Detect which cell encompasses the target text, then output its [x, y] center coordinate. 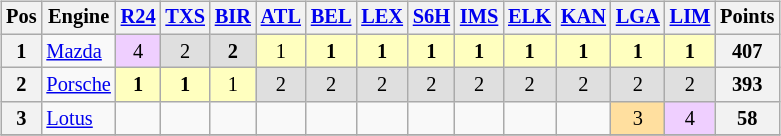
Lotus [78, 119]
LGA [638, 18]
Mazda [78, 51]
BIR [233, 18]
407 [747, 51]
58 [747, 119]
ATL [281, 18]
TXS [186, 18]
ELK [530, 18]
R24 [138, 18]
BEL [331, 18]
S6H [432, 18]
IMS [479, 18]
LEX [382, 18]
Pos [21, 18]
393 [747, 85]
Porsche [78, 85]
KAN [584, 18]
Engine [78, 18]
Points [747, 18]
LIM [690, 18]
